Identify which cell holds the provided text, then report its [X, Y] central coordinate. 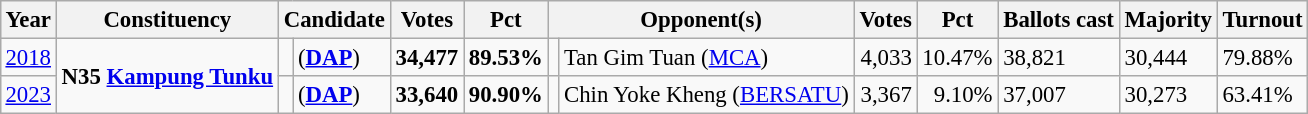
Constituency [167, 20]
4,033 [886, 57]
Tan Gim Tuan (MCA) [706, 57]
37,007 [1058, 95]
N35 Kampung Tunku [167, 76]
33,640 [426, 95]
9.10% [958, 95]
Opponent(s) [701, 20]
79.88% [1262, 57]
90.90% [506, 95]
3,367 [886, 95]
30,273 [1168, 95]
89.53% [506, 57]
Candidate [334, 20]
Ballots cast [1058, 20]
Year [28, 20]
2023 [28, 95]
Majority [1168, 20]
38,821 [1058, 57]
Turnout [1262, 20]
2018 [28, 57]
34,477 [426, 57]
63.41% [1262, 95]
10.47% [958, 57]
Chin Yoke Kheng (BERSATU) [706, 95]
30,444 [1168, 57]
